Search for the cell housing the specified text and yield its [X, Y] center coordinate. 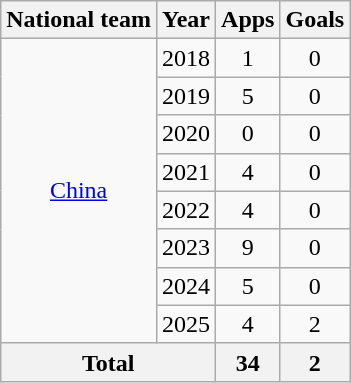
1 [248, 58]
2019 [186, 96]
China [79, 191]
9 [248, 248]
2021 [186, 172]
Goals [315, 20]
2024 [186, 286]
2020 [186, 134]
2023 [186, 248]
Apps [248, 20]
2022 [186, 210]
34 [248, 362]
Year [186, 20]
Total [108, 362]
National team [79, 20]
2018 [186, 58]
2025 [186, 324]
